Locate the cell with the specified text and output its [X, Y] center coordinate. 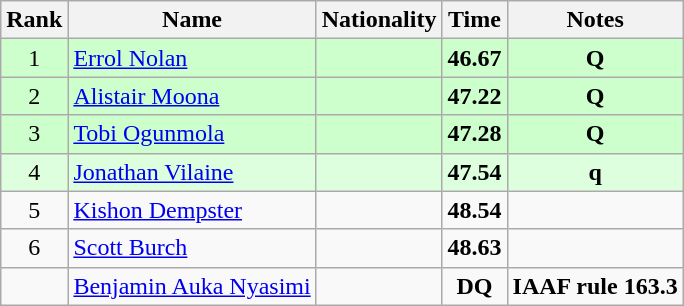
47.28 [474, 134]
Name [192, 20]
3 [34, 134]
IAAF rule 163.3 [595, 286]
4 [34, 172]
48.63 [474, 248]
2 [34, 96]
DQ [474, 286]
q [595, 172]
Nationality [379, 20]
Scott Burch [192, 248]
47.22 [474, 96]
Tobi Ogunmola [192, 134]
Kishon Dempster [192, 210]
Notes [595, 20]
1 [34, 58]
Benjamin Auka Nyasimi [192, 286]
47.54 [474, 172]
5 [34, 210]
Rank [34, 20]
Jonathan Vilaine [192, 172]
46.67 [474, 58]
48.54 [474, 210]
Time [474, 20]
6 [34, 248]
Alistair Moona [192, 96]
Errol Nolan [192, 58]
